Extract the [x, y] coordinate from the center of the cell holding the provided text.  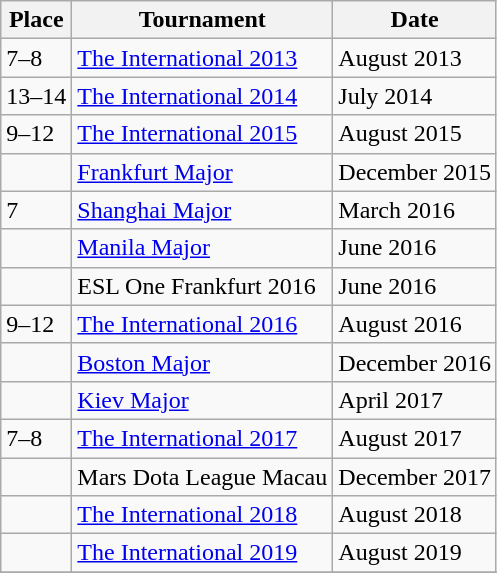
The International 2016 [202, 324]
August 2017 [415, 438]
December 2015 [415, 172]
The International 2017 [202, 438]
December 2017 [415, 477]
August 2018 [415, 515]
March 2016 [415, 210]
Shanghai Major [202, 210]
The International 2013 [202, 58]
The International 2019 [202, 553]
Place [36, 20]
ESL One Frankfurt 2016 [202, 286]
Boston Major [202, 362]
Mars Dota League Macau [202, 477]
July 2014 [415, 96]
The International 2014 [202, 96]
The International 2018 [202, 515]
December 2016 [415, 362]
August 2013 [415, 58]
Frankfurt Major [202, 172]
Kiev Major [202, 400]
7 [36, 210]
August 2015 [415, 134]
Manila Major [202, 248]
August 2016 [415, 324]
August 2019 [415, 553]
Tournament [202, 20]
Date [415, 20]
The International 2015 [202, 134]
13–14 [36, 96]
April 2017 [415, 400]
